Determine the [X, Y] coordinate at the center of the cell enclosing the given text.  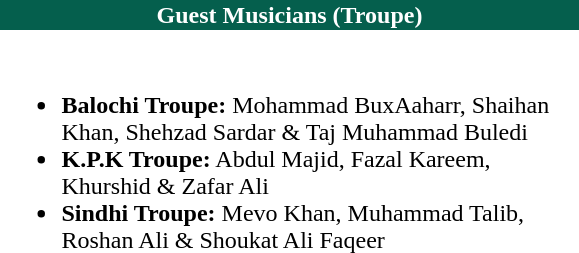
Guest Musicians (Troupe) [290, 15]
